Pinpoint the cell where the given text exists, returning its [x, y] midpoint coordinate. 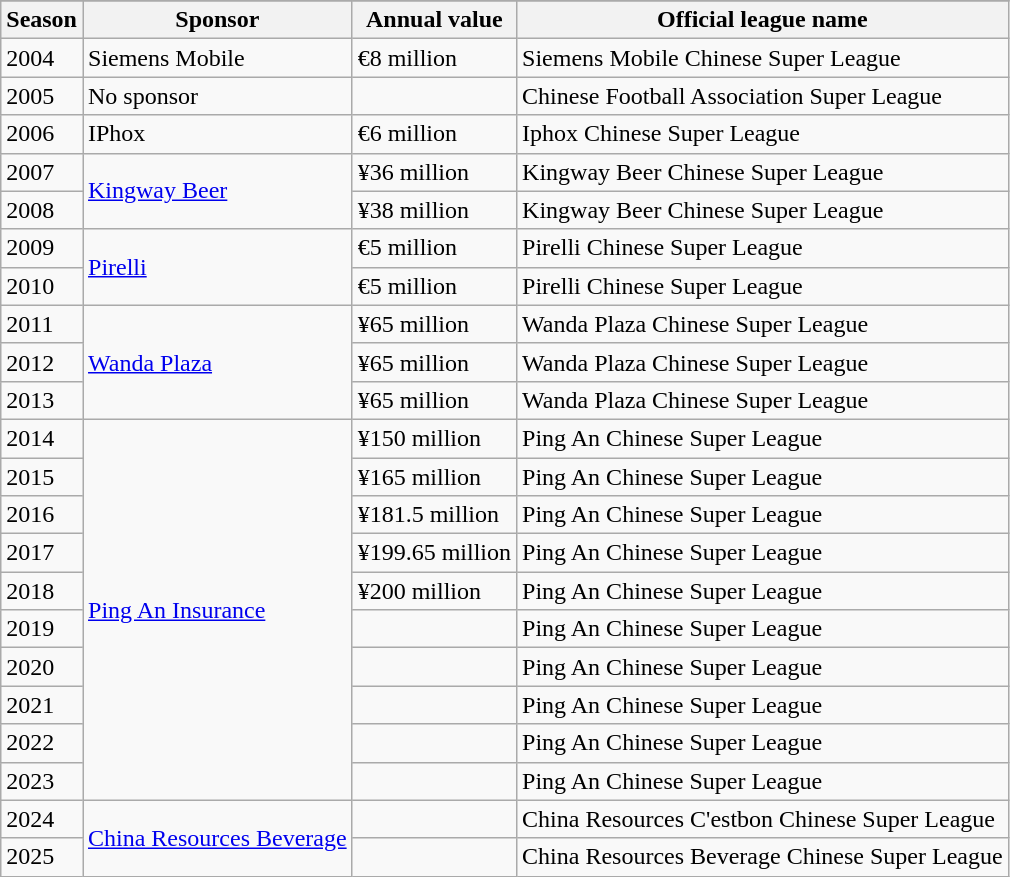
2009 [42, 248]
China Resources Beverage [217, 838]
€8 million [434, 58]
China Resources Beverage Chinese Super League [763, 857]
2022 [42, 743]
Chinese Football Association Super League [763, 96]
Sponsor [217, 20]
Siemens Mobile [217, 58]
2011 [42, 324]
2008 [42, 210]
2015 [42, 477]
2018 [42, 591]
Official league name [763, 20]
¥38 million [434, 210]
2007 [42, 172]
Annual value [434, 20]
2023 [42, 781]
2004 [42, 58]
¥150 million [434, 438]
Kingway Beer [217, 191]
2013 [42, 400]
¥165 million [434, 477]
¥181.5 million [434, 515]
Siemens Mobile Chinese Super League [763, 58]
2005 [42, 96]
No sponsor [217, 96]
2020 [42, 667]
2012 [42, 362]
¥199.65 million [434, 553]
2014 [42, 438]
2017 [42, 553]
2024 [42, 819]
¥200 million [434, 591]
2016 [42, 515]
¥36 million [434, 172]
2025 [42, 857]
2021 [42, 705]
2010 [42, 286]
Iphox Chinese Super League [763, 134]
IPhox [217, 134]
Ping An Insurance [217, 610]
Season [42, 20]
2006 [42, 134]
€6 million [434, 134]
China Resources C'estbon Chinese Super League [763, 819]
Pirelli [217, 267]
2019 [42, 629]
Wanda Plaza [217, 362]
